From the cell containing the given text, extract its center point as [X, Y] coordinate. 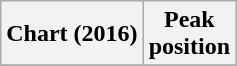
Peakposition [189, 34]
Chart (2016) [72, 34]
